Return the [x, y] coordinate for the center point of the cell that contains the specified text.  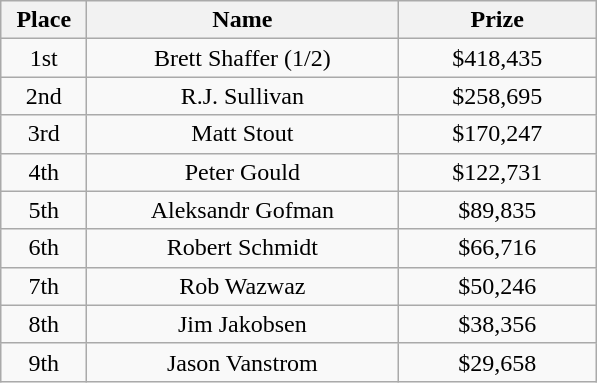
8th [44, 324]
Name [242, 20]
$258,695 [498, 96]
Peter Gould [242, 172]
$122,731 [498, 172]
2nd [44, 96]
9th [44, 362]
Brett Shaffer (1/2) [242, 58]
$29,658 [498, 362]
$66,716 [498, 248]
5th [44, 210]
$38,356 [498, 324]
1st [44, 58]
$170,247 [498, 134]
$418,435 [498, 58]
Matt Stout [242, 134]
Jim Jakobsen [242, 324]
Robert Schmidt [242, 248]
6th [44, 248]
4th [44, 172]
Rob Wazwaz [242, 286]
3rd [44, 134]
Prize [498, 20]
$50,246 [498, 286]
Jason Vanstrom [242, 362]
7th [44, 286]
Aleksandr Gofman [242, 210]
$89,835 [498, 210]
Place [44, 20]
R.J. Sullivan [242, 96]
